Return the [X, Y] coordinate for the center point of the cell that contains the specified text.  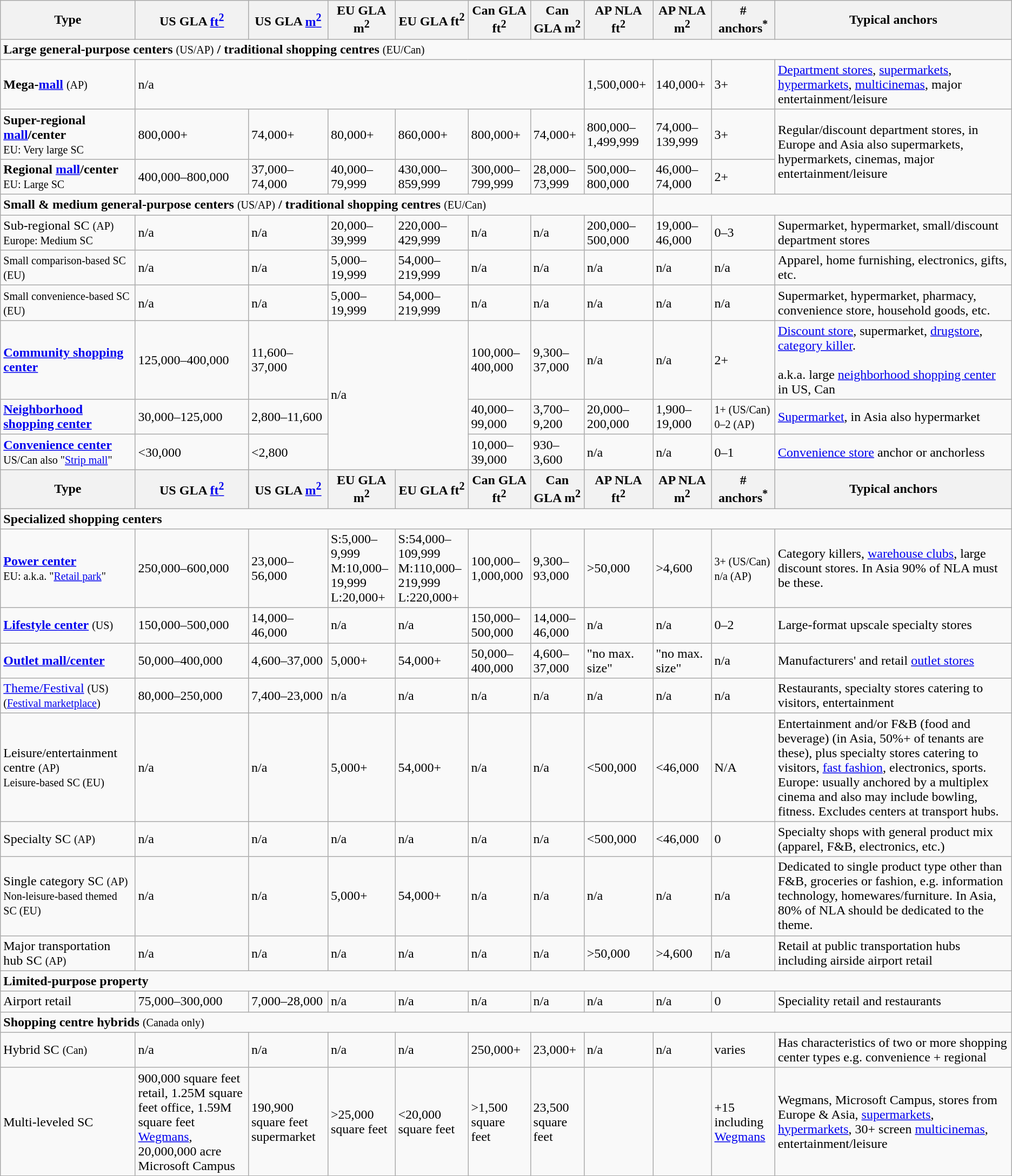
>25,000 square feet [361, 1121]
2,800–11,600 [288, 417]
Lifestyle center (US) [68, 626]
100,000–400,000 [500, 360]
Hybrid SC (Can) [68, 1050]
1,900–19,000 [682, 417]
20,000–200,000 [618, 417]
80,000–250,000 [191, 696]
10,000–39,000 [500, 452]
930–3,600 [557, 452]
Super-regional mall/centerEU: Very large SC [68, 134]
0–2 [743, 626]
900,000 square feet retail, 1.25M square feet office, 1.59M square feet Wegmans, 20,000,000 acre Microsoft Campus [191, 1121]
varies [743, 1050]
Community shopping center [68, 360]
23,500 square feet [557, 1121]
<2,800 [288, 452]
0–3 [743, 232]
20,000–39,999 [361, 232]
Power centerEU: a.k.a. "Retail park" [68, 569]
1+ (US/Can)0–2 (AP) [743, 417]
19,000–46,000 [682, 232]
125,000–400,000 [191, 360]
Major transportation hub SC (AP) [68, 953]
11,600–37,000 [288, 360]
Has characteristics of two or more shopping center types e.g. convenience + regional [893, 1050]
800,000–1,499,999 [618, 134]
Convenience store anchor or anchorless [893, 452]
7,000–28,000 [288, 1001]
Limited-purpose property [506, 981]
28,000–73,999 [557, 176]
Department stores, supermarkets, hypermarkets, multicinemas, major entertainment/leisure [893, 84]
>1,500 square feet [500, 1121]
Restaurants, specialty stores catering to visitors, entertainment [893, 696]
860,000+ [431, 134]
46,000–74,000 [682, 176]
9,300–93,000 [557, 569]
Single category SC (AP)Non-leisure-based themed SC (EU) [68, 896]
Small convenience-based SC (EU) [68, 303]
40,000–99,000 [500, 417]
250,000–600,000 [191, 569]
Sub-regional SC (AP)Europe: Medium SC [68, 232]
75,000–300,000 [191, 1001]
300,000–799,999 [500, 176]
190,900 square feet supermarket [288, 1121]
Neighborhood shopping center [68, 417]
220,000–429,999 [431, 232]
430,000–859,999 [431, 176]
200,000–500,000 [618, 232]
Multi-leveled SC [68, 1121]
Discount store, supermarket, drugstore, category killer.a.k.a. large neighborhood shopping center in US, Can [893, 360]
Speciality retail and restaurants [893, 1001]
0–1 [743, 452]
Large general-purpose centers (US/AP) / traditional shopping centres (EU/Can) [506, 49]
Shopping centre hybrids (Canada only) [506, 1022]
+15 including Wegmans [743, 1121]
Small & medium general-purpose centers (US/AP) / traditional shopping centres (EU/Can) [327, 205]
500,000–800,000 [618, 176]
400,000–800,000 [191, 176]
Retail at public transportation hubs including airside airport retail [893, 953]
23,000–56,000 [288, 569]
Specialty shops with general product mix (apparel, F&B, electronics, etc.) [893, 839]
Regular/discount department stores, in Europe and Asia also supermarkets, hypermarkets, cinemas, major entertainment/leisure [893, 151]
74,000–139,999 [682, 134]
Specialized shopping centers [506, 519]
37,000–74,000 [288, 176]
40,000–79,999 [361, 176]
Mega-mall (AP) [68, 84]
140,000+ [682, 84]
Specialty SC (AP) [68, 839]
<20,000 square feet [431, 1121]
<30,000 [191, 452]
Category killers, warehouse clubs, large discount stores. In Asia 90% of NLA must be these. [893, 569]
Convenience centerUS/Can also "Strip mall" [68, 452]
100,000–1,000,000 [500, 569]
Theme/Festival (US)(Festival marketplace) [68, 696]
Leisure/entertainment centre (AP)Leisure-based SC (EU) [68, 767]
Small comparison-based SC (EU) [68, 268]
30,000–125,000 [191, 417]
250,000+ [500, 1050]
Wegmans, Microsoft Campus, stores from Europe & Asia, supermarkets, hypermarkets, 30+ screen multicinemas, entertainment/leisure [893, 1121]
Regional mall/centerEU: Large SC [68, 176]
Supermarket, hypermarket, small/discount department stores [893, 232]
7,400–23,000 [288, 696]
Outlet mall/center [68, 660]
Manufacturers' and retail outlet stores [893, 660]
3+ (US/Can)n/a (AP) [743, 569]
N/A [743, 767]
3,700–9,200 [557, 417]
Supermarket, in Asia also hypermarket [893, 417]
9,300–37,000 [557, 360]
23,000+ [557, 1050]
Apparel, home furnishing, electronics, gifts, etc. [893, 268]
Supermarket, hypermarket, pharmacy, convenience store, household goods, etc. [893, 303]
S:5,000–9,999M:10,000–19,999L:20,000+ [361, 569]
Airport retail [68, 1001]
80,000+ [361, 134]
1,500,000+ [618, 84]
S:54,000–109,999M:110,000–219,999L:220,000+ [431, 569]
Large-format upscale specialty stores [893, 626]
